Return the (X, Y) coordinate for the center point of the cell that contains the specified text.  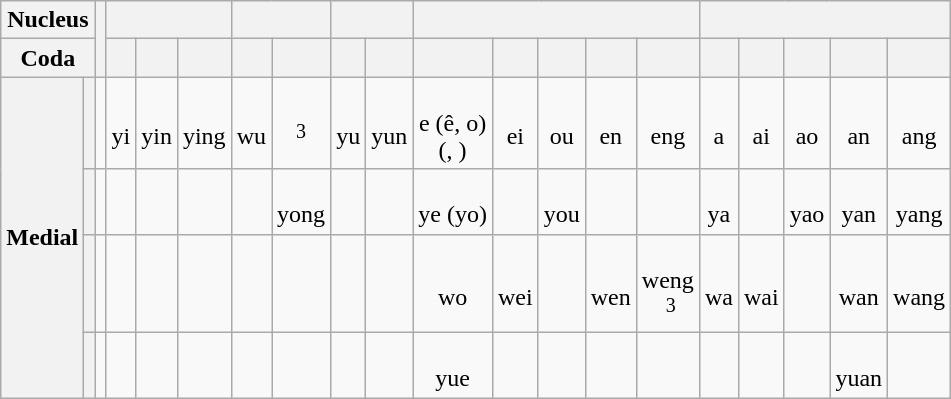
weng 3 (668, 284)
an (859, 123)
yang (920, 202)
3 (302, 123)
yu (348, 123)
yan (859, 202)
yin (157, 123)
ang (920, 123)
ao (807, 123)
wei (515, 284)
ya (718, 202)
wai (761, 284)
yun (390, 123)
wan (859, 284)
yao (807, 202)
ye (yo) (453, 202)
wang (920, 284)
a (718, 123)
en (610, 123)
yong (302, 202)
ou (562, 123)
wa (718, 284)
ai (761, 123)
wen (610, 284)
yue (453, 366)
wu (251, 123)
eng (668, 123)
Coda (48, 58)
yi (121, 123)
ei (515, 123)
Nucleus (48, 20)
e (ê, o) (, ) (453, 123)
Medial (42, 238)
wo (453, 284)
yuan (859, 366)
ying (204, 123)
you (562, 202)
